Provide the (X, Y) coordinate of the cell's center where the given text is located.  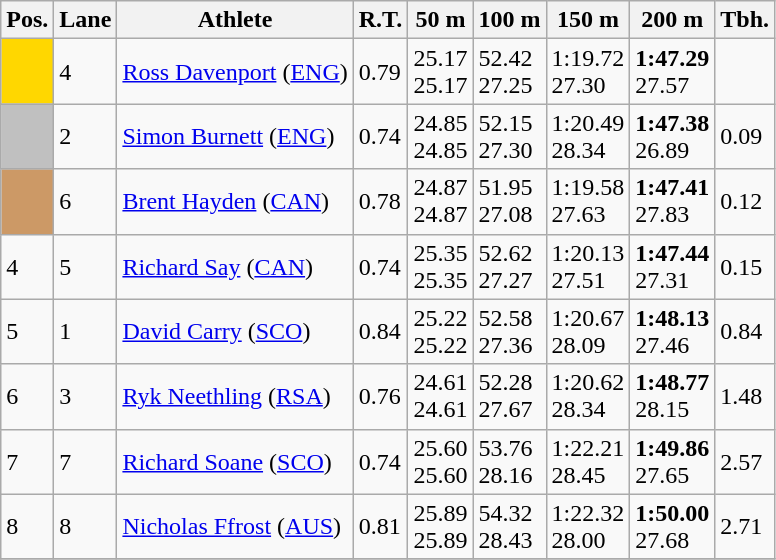
25.2225.22 (440, 332)
2.57 (745, 462)
Tbh. (745, 20)
Nicholas Ffrost (AUS) (235, 526)
0.09 (745, 136)
0.12 (745, 202)
52.1527.30 (510, 136)
1:20.6728.09 (588, 332)
Pos. (28, 20)
1:19.7227.30 (588, 72)
0.81 (380, 526)
Richard Say (CAN) (235, 266)
Ryk Neethling (RSA) (235, 396)
2 (86, 136)
200 m (672, 20)
1:22.2128.45 (588, 462)
1:50.0027.68 (672, 526)
Brent Hayden (CAN) (235, 202)
1:47.3826.89 (672, 136)
Simon Burnett (ENG) (235, 136)
53.7628.16 (510, 462)
0.76 (380, 396)
1:47.4427.31 (672, 266)
David Carry (SCO) (235, 332)
25.1725.17 (440, 72)
Richard Soane (SCO) (235, 462)
1:48.7728.15 (672, 396)
52.6227.27 (510, 266)
Athlete (235, 20)
25.6025.60 (440, 462)
24.8724.87 (440, 202)
1:49.8627.65 (672, 462)
24.8524.85 (440, 136)
1.48 (745, 396)
0.78 (380, 202)
100 m (510, 20)
1:22.3228.00 (588, 526)
Lane (86, 20)
1:47.4127.83 (672, 202)
0.15 (745, 266)
150 m (588, 20)
25.3525.35 (440, 266)
1:20.1327.51 (588, 266)
25.8925.89 (440, 526)
24.6124.61 (440, 396)
Ross Davenport (ENG) (235, 72)
51.9527.08 (510, 202)
52.4227.25 (510, 72)
3 (86, 396)
52.5827.36 (510, 332)
50 m (440, 20)
52.2827.67 (510, 396)
54.3228.43 (510, 526)
1:19.5827.63 (588, 202)
1:20.6228.34 (588, 396)
2.71 (745, 526)
1:20.4928.34 (588, 136)
R.T. (380, 20)
1:48.1327.46 (672, 332)
0.79 (380, 72)
1 (86, 332)
1:47.2927.57 (672, 72)
